Extract the [X, Y] coordinate from the center of the cell holding the provided text.  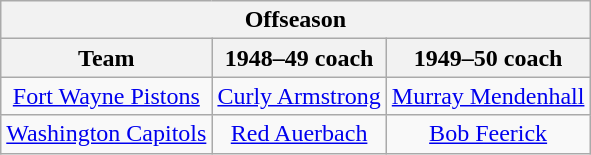
Bob Feerick [488, 134]
Washington Capitols [106, 134]
1949–50 coach [488, 58]
Curly Armstrong [299, 96]
Murray Mendenhall [488, 96]
Red Auerbach [299, 134]
Team [106, 58]
1948–49 coach [299, 58]
Offseason [296, 20]
Fort Wayne Pistons [106, 96]
